From the cell containing the given text, extract its center point as [x, y] coordinate. 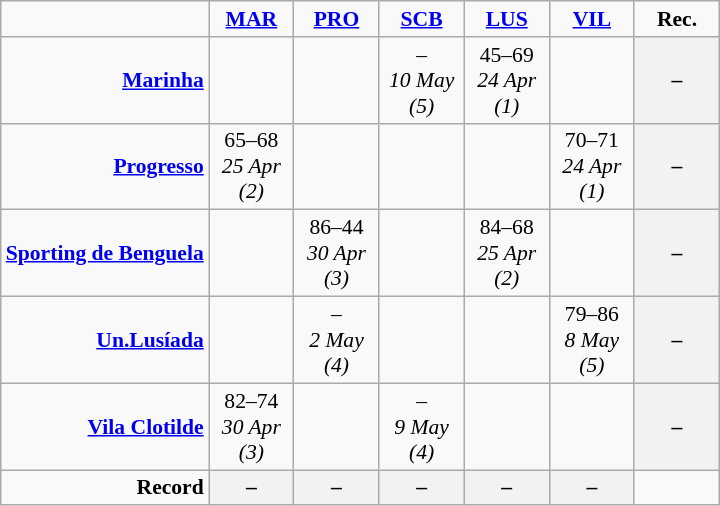
Progresso [105, 166]
–9 May (4) [422, 426]
79–868 May (5) [592, 340]
70–7124 Apr (1) [592, 166]
Rec. [676, 19]
PRO [336, 19]
Record [105, 488]
Un.Lusíada [105, 340]
VIL [592, 19]
65–6825 Apr (2) [252, 166]
86–4430 Apr (3) [336, 254]
Sporting de Benguela [105, 254]
45–6924 Apr (1) [506, 80]
84–6825 Apr (2) [506, 254]
–2 May (4) [336, 340]
–10 May (5) [422, 80]
SCB [422, 19]
82–7430 Apr (3) [252, 426]
LUS [506, 19]
Marinha [105, 80]
MAR [252, 19]
Vila Clotilde [105, 426]
